Locate the cell with the specified text and output its [X, Y] center coordinate. 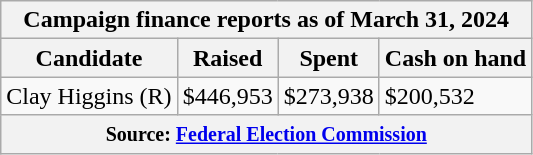
Source: Federal Election Commission [266, 134]
Spent [328, 58]
Candidate [89, 58]
Raised [228, 58]
$273,938 [328, 96]
Clay Higgins (R) [89, 96]
Cash on hand [455, 58]
$446,953 [228, 96]
$200,532 [455, 96]
Campaign finance reports as of March 31, 2024 [266, 20]
